For the text-containing cell, return its midpoint in (X, Y) coordinate format. 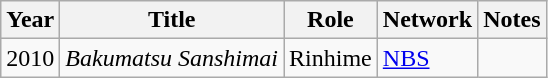
Role (331, 20)
Network (427, 20)
Bakumatsu Sanshimai (172, 58)
Notes (512, 20)
NBS (427, 58)
2010 (30, 58)
Rinhime (331, 58)
Year (30, 20)
Title (172, 20)
